Capture the cell that displays the provided text and extract its [x, y] central coordinate. 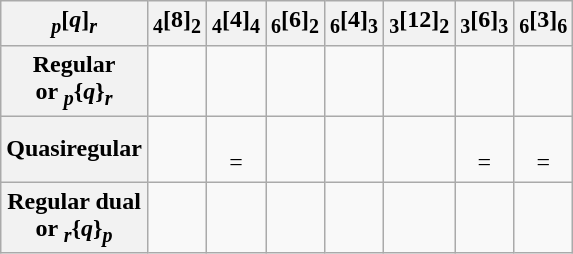
6[6]2 [296, 23]
p[q]r [74, 23]
Regular or p{q}r [74, 80]
6[3]6 [544, 23]
6[4]3 [354, 23]
4[8]2 [176, 23]
Quasiregular [74, 148]
Regular dual or r{q}p [74, 218]
4[4]4 [236, 23]
3[6]3 [484, 23]
3[12]2 [420, 23]
